Provide the (X, Y) coordinate of the cell's center where the given text is located.  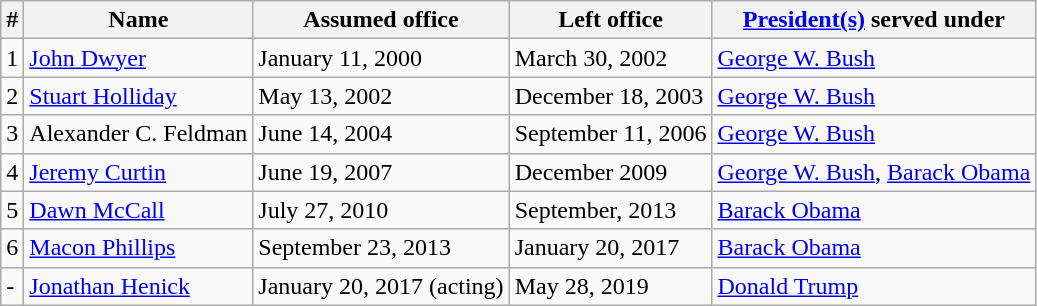
Donald Trump (874, 286)
# (12, 20)
January 11, 2000 (381, 58)
Jonathan Henick (138, 286)
Dawn McCall (138, 210)
June 14, 2004 (381, 134)
December 2009 (610, 172)
5 (12, 210)
6 (12, 248)
Left office (610, 20)
December 18, 2003 (610, 96)
Alexander C. Feldman (138, 134)
September 11, 2006 (610, 134)
4 (12, 172)
March 30, 2002 (610, 58)
Jeremy Curtin (138, 172)
September 23, 2013 (381, 248)
September, 2013 (610, 210)
Name (138, 20)
Stuart Holliday (138, 96)
President(s) served under (874, 20)
January 20, 2017 (acting) (381, 286)
May 13, 2002 (381, 96)
- (12, 286)
2 (12, 96)
January 20, 2017 (610, 248)
Macon Phillips (138, 248)
Assumed office (381, 20)
3 (12, 134)
John Dwyer (138, 58)
George W. Bush, Barack Obama (874, 172)
July 27, 2010 (381, 210)
June 19, 2007 (381, 172)
1 (12, 58)
May 28, 2019 (610, 286)
